Pinpoint the cell where the given text exists, returning its [x, y] midpoint coordinate. 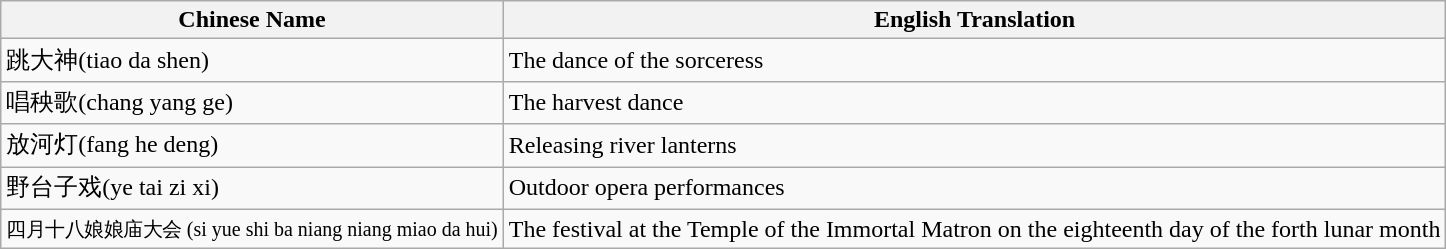
Chinese Name [252, 20]
Outdoor opera performances [974, 188]
跳大神(tiao da shen) [252, 60]
The festival at the Temple of the Immortal Matron on the eighteenth day of the forth lunar month [974, 229]
Releasing river lanterns [974, 146]
The harvest dance [974, 102]
English Translation [974, 20]
放河灯(fang he deng) [252, 146]
野台子戏(ye tai zi xi) [252, 188]
唱秧歌(chang yang ge) [252, 102]
The dance of the sorceress [974, 60]
四月十八娘娘庙大会 (si yue shi ba niang niang miao da hui) [252, 229]
